Pinpoint the cell where the given text exists, returning its (x, y) midpoint coordinate. 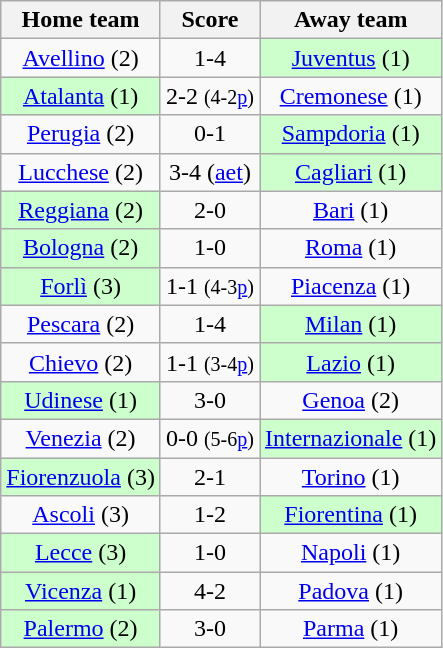
Venezia (2) (81, 438)
2-1 (210, 477)
Atalanta (1) (81, 96)
Napoli (1) (351, 553)
Udinese (1) (81, 400)
Reggiana (2) (81, 210)
Home team (81, 20)
Palermo (2) (81, 629)
Ascoli (3) (81, 515)
Fiorentina (1) (351, 515)
Score (210, 20)
Lucchese (2) (81, 172)
4-2 (210, 591)
Bari (1) (351, 210)
Padova (1) (351, 591)
Milan (1) (351, 324)
0-1 (210, 134)
Sampdoria (1) (351, 134)
Roma (1) (351, 248)
Pescara (2) (81, 324)
Parma (1) (351, 629)
Lecce (3) (81, 553)
Genoa (2) (351, 400)
Fiorenzuola (3) (81, 477)
Piacenza (1) (351, 286)
Juventus (1) (351, 58)
Avellino (2) (81, 58)
3-4 (aet) (210, 172)
2-2 (4-2p) (210, 96)
Bologna (2) (81, 248)
Vicenza (1) (81, 591)
Perugia (2) (81, 134)
Chievo (2) (81, 362)
1-1 (4-3p) (210, 286)
Torino (1) (351, 477)
1-1 (3-4p) (210, 362)
Cagliari (1) (351, 172)
Lazio (1) (351, 362)
0-0 (5-6p) (210, 438)
1-2 (210, 515)
Forlì (3) (81, 286)
Internazionale (1) (351, 438)
2-0 (210, 210)
Away team (351, 20)
Cremonese (1) (351, 96)
